Locate the cell with the specified text and output its (X, Y) center coordinate. 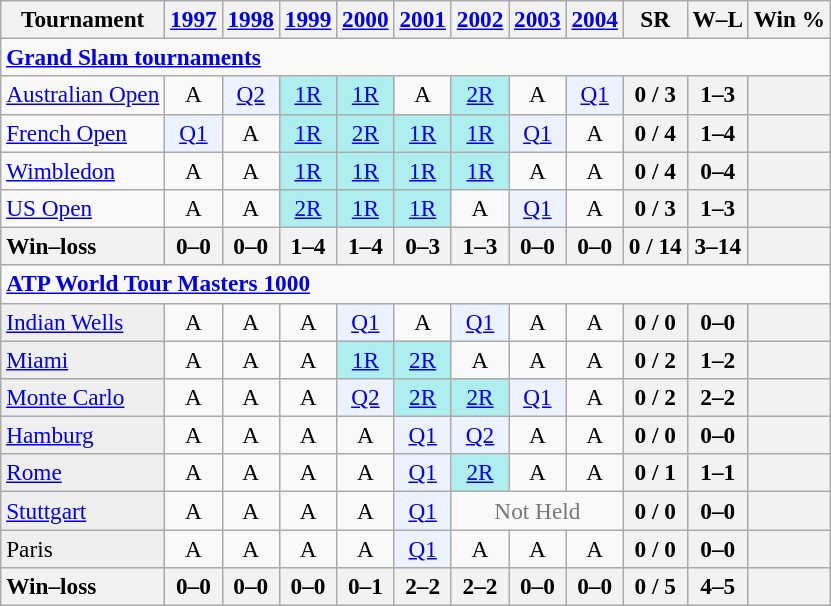
3–14 (718, 246)
Paris (83, 548)
0–1 (366, 586)
1–2 (718, 359)
Miami (83, 359)
Rome (83, 473)
Hamburg (83, 435)
0 / 14 (655, 246)
Indian Wells (83, 322)
1997 (194, 19)
Australian Open (83, 95)
4–5 (718, 586)
Tournament (83, 19)
0–4 (718, 170)
Win % (789, 19)
SR (655, 19)
2000 (366, 19)
2003 (538, 19)
Grand Slam tournaments (416, 57)
1998 (250, 19)
French Open (83, 133)
0–3 (422, 246)
Stuttgart (83, 510)
Monte Carlo (83, 397)
0 / 5 (655, 586)
ATP World Tour Masters 1000 (416, 284)
Not Held (537, 510)
W–L (718, 19)
Wimbledon (83, 170)
2004 (594, 19)
2001 (422, 19)
0 / 1 (655, 473)
1–1 (718, 473)
1999 (308, 19)
2002 (480, 19)
US Open (83, 208)
